Search for the cell housing the specified text and yield its [X, Y] center coordinate. 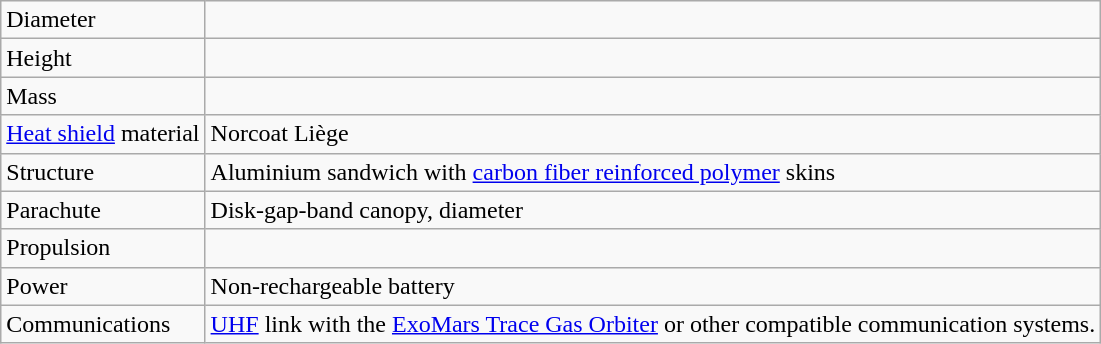
Aluminium sandwich with carbon fiber reinforced polymer skins [653, 172]
Heat shield material [103, 134]
Parachute [103, 210]
Mass [103, 96]
Non-rechargeable battery [653, 286]
Power [103, 286]
Disk-gap-band canopy, diameter [653, 210]
Propulsion [103, 248]
Structure [103, 172]
Communications [103, 324]
Norcoat Liège [653, 134]
Height [103, 58]
Diameter [103, 20]
UHF link with the ExoMars Trace Gas Orbiter or other compatible communication systems. [653, 324]
